Pinpoint the cell where the given text exists, returning its [X, Y] midpoint coordinate. 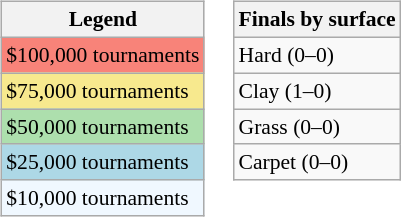
Legend [102, 20]
Finals by surface [318, 20]
$10,000 tournaments [102, 198]
Hard (0–0) [318, 55]
$75,000 tournaments [102, 91]
Grass (0–0) [318, 127]
$25,000 tournaments [102, 162]
$100,000 tournaments [102, 55]
$50,000 tournaments [102, 127]
Clay (1–0) [318, 91]
Carpet (0–0) [318, 162]
